Extract the (x, y) coordinate from the center of the cell holding the provided text.  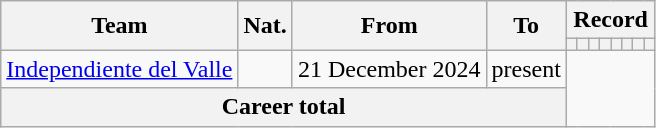
Team (120, 26)
Career total (284, 107)
Independiente del Valle (120, 69)
present (526, 69)
From (389, 26)
Record (610, 20)
21 December 2024 (389, 69)
To (526, 26)
Nat. (265, 26)
